Extract the [x, y] coordinate from the center of the cell holding the provided text.  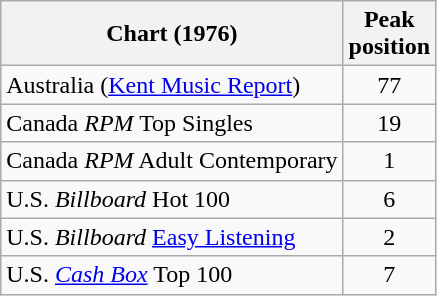
U.S. Billboard Hot 100 [172, 199]
77 [389, 85]
Peakposition [389, 34]
7 [389, 275]
Chart (1976) [172, 34]
2 [389, 237]
1 [389, 161]
19 [389, 123]
U.S. Billboard Easy Listening [172, 237]
U.S. Cash Box Top 100 [172, 275]
6 [389, 199]
Canada RPM Top Singles [172, 123]
Canada RPM Adult Contemporary [172, 161]
Australia (Kent Music Report) [172, 85]
